Return (x, y) of the center of cell containing provided text 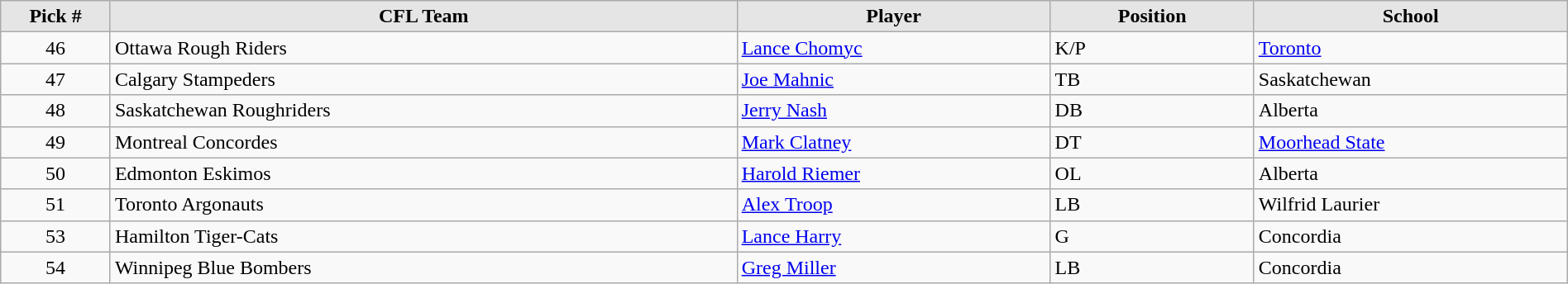
Edmonton Eskimos (423, 173)
Harold Riemer (893, 173)
Montreal Concordes (423, 142)
Moorhead State (1411, 142)
48 (56, 111)
54 (56, 267)
47 (56, 79)
Mark Clatney (893, 142)
Saskatchewan (1411, 79)
Toronto Argonauts (423, 205)
Wilfrid Laurier (1411, 205)
Toronto (1411, 48)
Ottawa Rough Riders (423, 48)
K/P (1152, 48)
Hamilton Tiger-Cats (423, 236)
Jerry Nash (893, 111)
Saskatchewan Roughriders (423, 111)
TB (1152, 79)
Alex Troop (893, 205)
Position (1152, 17)
51 (56, 205)
DT (1152, 142)
School (1411, 17)
Greg Miller (893, 267)
DB (1152, 111)
46 (56, 48)
G (1152, 236)
50 (56, 173)
Lance Chomyc (893, 48)
CFL Team (423, 17)
Winnipeg Blue Bombers (423, 267)
Calgary Stampeders (423, 79)
53 (56, 236)
Joe Mahnic (893, 79)
Player (893, 17)
49 (56, 142)
Pick # (56, 17)
Lance Harry (893, 236)
OL (1152, 173)
